Output the (X, Y) coordinate of the center of the cell containing the given text.  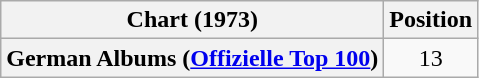
13 (431, 58)
Chart (1973) (192, 20)
Position (431, 20)
German Albums (Offizielle Top 100) (192, 58)
